Capture the cell that displays the provided text and extract its [x, y] central coordinate. 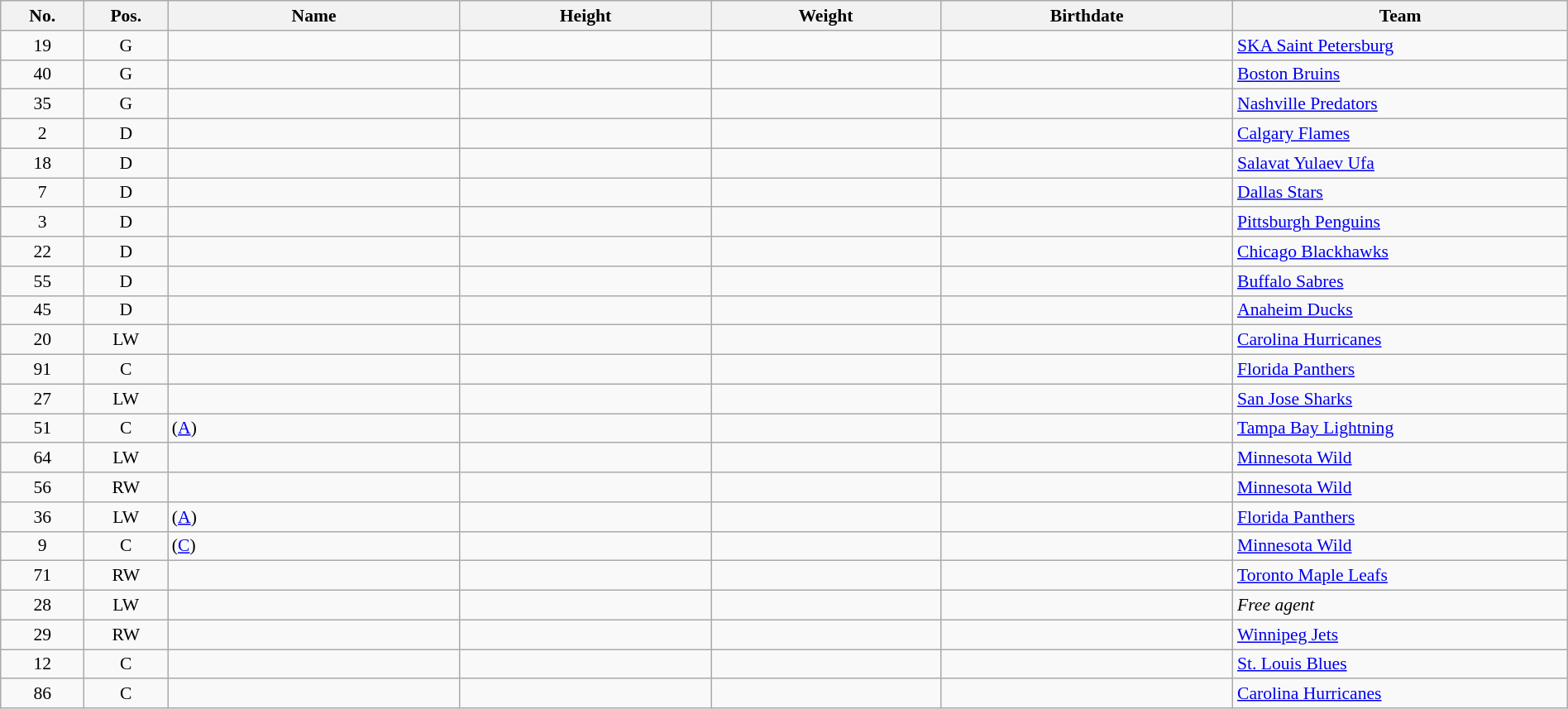
64 [43, 458]
22 [43, 252]
Anaheim Ducks [1400, 310]
Pos. [126, 16]
40 [43, 74]
Chicago Blackhawks [1400, 252]
56 [43, 487]
Toronto Maple Leafs [1400, 576]
Salavat Yulaev Ufa [1400, 163]
55 [43, 281]
29 [43, 635]
91 [43, 370]
Height [586, 16]
20 [43, 340]
71 [43, 576]
7 [43, 193]
Dallas Stars [1400, 193]
86 [43, 694]
36 [43, 517]
Nashville Predators [1400, 104]
Buffalo Sabres [1400, 281]
9 [43, 546]
Team [1400, 16]
28 [43, 606]
Tampa Bay Lightning [1400, 429]
35 [43, 104]
18 [43, 163]
Name [314, 16]
San Jose Sharks [1400, 399]
12 [43, 664]
19 [43, 46]
51 [43, 429]
Pittsburgh Penguins [1400, 223]
Boston Bruins [1400, 74]
45 [43, 310]
Winnipeg Jets [1400, 635]
(C) [314, 546]
SKA Saint Petersburg [1400, 46]
Weight [826, 16]
No. [43, 16]
3 [43, 223]
Birthdate [1087, 16]
27 [43, 399]
Calgary Flames [1400, 134]
St. Louis Blues [1400, 664]
2 [43, 134]
Free agent [1400, 606]
